For the text-containing cell, return its midpoint in (X, Y) coordinate format. 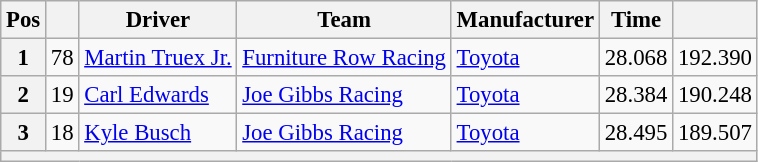
Team (344, 20)
Pos (24, 20)
3 (24, 133)
1 (24, 58)
189.507 (716, 133)
28.384 (636, 95)
Martin Truex Jr. (158, 58)
190.248 (716, 95)
28.068 (636, 58)
Driver (158, 20)
18 (62, 133)
Furniture Row Racing (344, 58)
78 (62, 58)
Time (636, 20)
Manufacturer (525, 20)
28.495 (636, 133)
19 (62, 95)
Carl Edwards (158, 95)
192.390 (716, 58)
Kyle Busch (158, 133)
2 (24, 95)
